Find where the given text appears and provide that cell's center as [X, Y] coordinate. 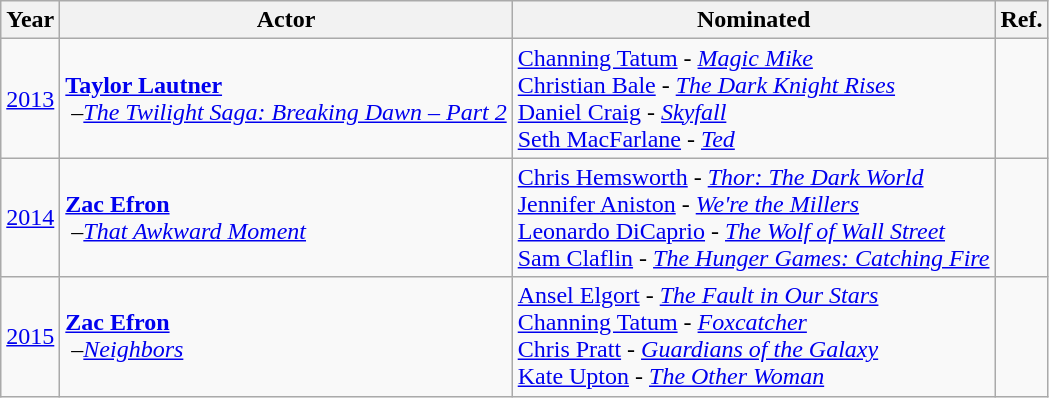
2015 [30, 336]
Year [30, 20]
Channing Tatum - Magic Mike Christian Bale - The Dark Knight Rises Daniel Craig - Skyfall Seth MacFarlane - Ted [754, 98]
Zac Efron –Neighbors [286, 336]
Zac Efron –That Awkward Moment [286, 218]
Actor [286, 20]
2014 [30, 218]
Ref. [1022, 20]
Ansel Elgort - The Fault in Our Stars Channing Tatum - Foxcatcher Chris Pratt - Guardians of the Galaxy Kate Upton - The Other Woman [754, 336]
Nominated [754, 20]
Taylor Lautner –The Twilight Saga: Breaking Dawn – Part 2 [286, 98]
2013 [30, 98]
